Determine the (x, y) coordinate at the center of the cell enclosing the given text.  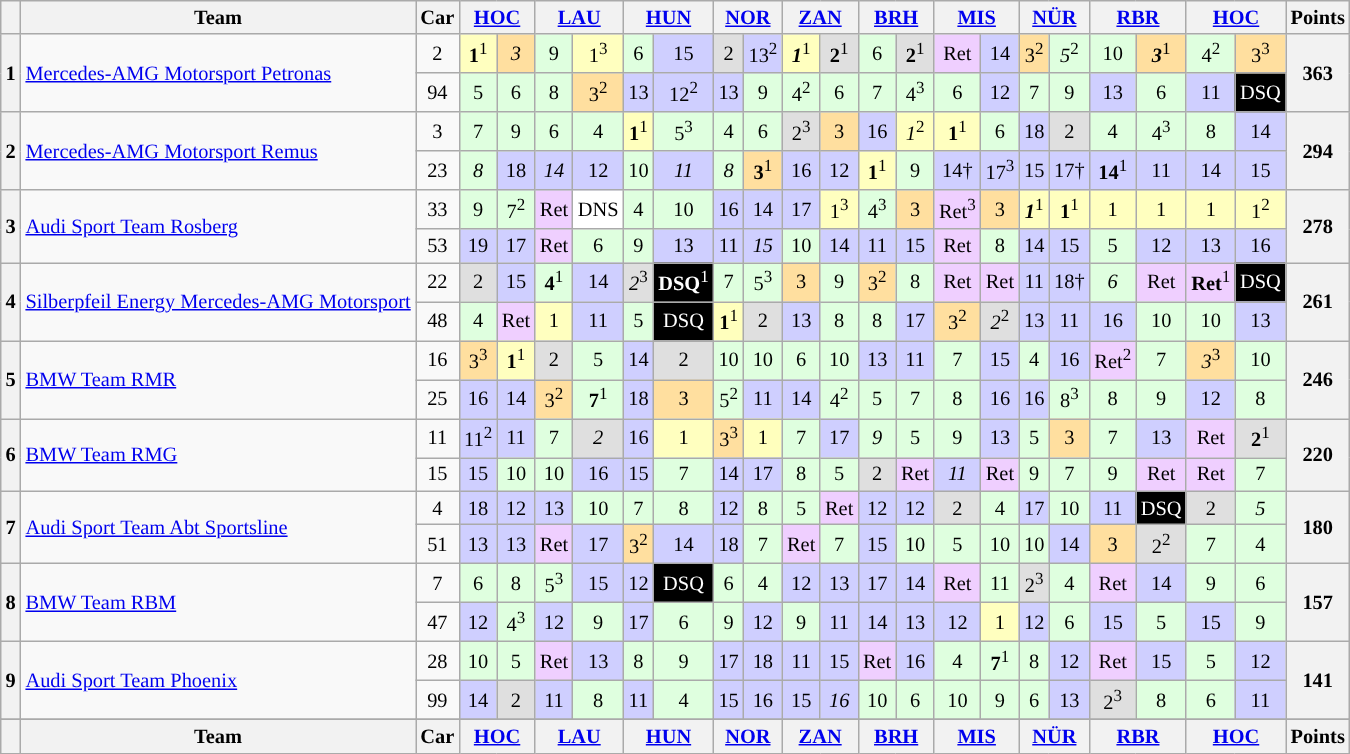
Mercedes-AMG Motorsport Petronas (218, 73)
Audi Sport Team Phoenix (218, 680)
19 (478, 246)
48 (438, 320)
180 (1318, 528)
261 (1318, 301)
BMW Team RBM (218, 602)
122 (683, 92)
18† (1069, 282)
51 (438, 544)
132 (764, 54)
DSQ1 (683, 282)
94 (438, 92)
47 (438, 622)
BMW Team RMG (218, 454)
246 (1318, 379)
DNS (598, 210)
220 (1318, 454)
278 (1318, 226)
Audi Sport Team Abt Sportsline (218, 528)
99 (438, 700)
112 (478, 438)
Ret2 (1112, 360)
157 (1318, 602)
294 (1318, 151)
72 (516, 210)
25 (438, 398)
173 (1000, 170)
Ret3 (957, 210)
Mercedes-AMG Motorsport Remus (218, 151)
83 (1069, 398)
363 (1318, 73)
14† (957, 170)
17† (1069, 170)
41 (554, 282)
Audi Sport Team Rosberg (218, 226)
BMW Team RMR (218, 379)
Silberpfeil Energy Mercedes-AMG Motorsport (218, 301)
28 (438, 660)
Ret1 (1210, 282)
